Find where the given text appears and provide that cell's center as (X, Y) coordinate. 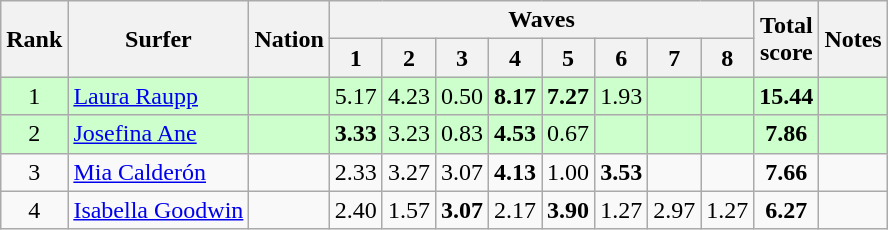
Laura Raupp (158, 96)
3.90 (568, 210)
2.40 (356, 210)
Totalscore (786, 39)
8 (728, 58)
Isabella Goodwin (158, 210)
7.27 (568, 96)
5 (568, 58)
7.86 (786, 134)
3.23 (408, 134)
2.33 (356, 172)
Rank (34, 39)
4.13 (514, 172)
3.33 (356, 134)
0.50 (462, 96)
0.67 (568, 134)
0.83 (462, 134)
5.17 (356, 96)
2.97 (674, 210)
4.23 (408, 96)
4.53 (514, 134)
8.17 (514, 96)
6.27 (786, 210)
3.53 (622, 172)
Josefina Ane (158, 134)
1.00 (568, 172)
7 (674, 58)
1.57 (408, 210)
6 (622, 58)
Mia Calderón (158, 172)
2.17 (514, 210)
Notes (853, 39)
Waves (541, 20)
7.66 (786, 172)
Surfer (158, 39)
Nation (289, 39)
1.93 (622, 96)
3.27 (408, 172)
15.44 (786, 96)
